Scan for the cell matching the given text and deliver its [X, Y] coordinate at center. 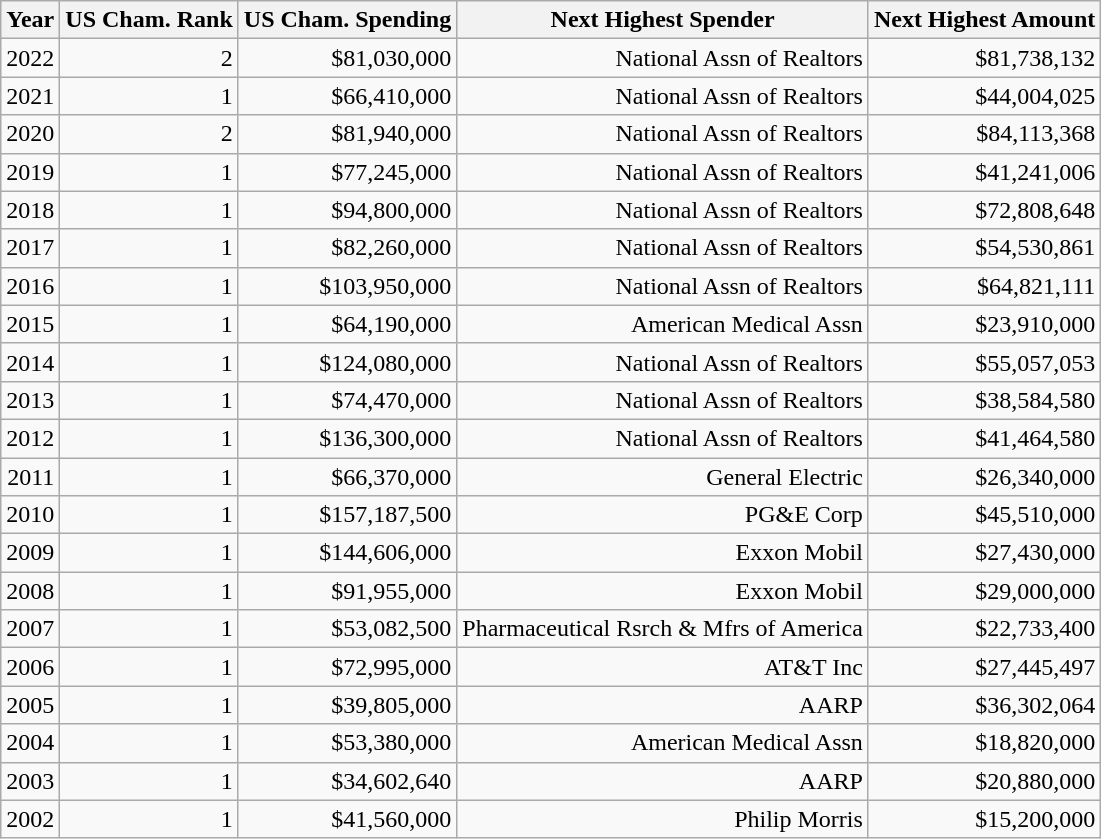
$55,057,053 [984, 362]
2006 [30, 667]
$26,340,000 [984, 477]
$64,821,111 [984, 286]
$41,241,006 [984, 172]
2004 [30, 743]
$39,805,000 [347, 705]
PG&E Corp [663, 515]
$72,808,648 [984, 210]
$72,995,000 [347, 667]
$77,245,000 [347, 172]
$94,800,000 [347, 210]
$84,113,368 [984, 134]
$53,082,500 [347, 629]
$103,950,000 [347, 286]
2005 [30, 705]
$54,530,861 [984, 248]
$91,955,000 [347, 591]
2013 [30, 400]
$74,470,000 [347, 400]
$82,260,000 [347, 248]
2010 [30, 515]
$36,302,064 [984, 705]
Pharmaceutical Rsrch & Mfrs of America [663, 629]
2003 [30, 781]
$124,080,000 [347, 362]
$157,187,500 [347, 515]
2011 [30, 477]
$20,880,000 [984, 781]
$29,000,000 [984, 591]
$66,410,000 [347, 96]
2020 [30, 134]
$18,820,000 [984, 743]
2008 [30, 591]
$22,733,400 [984, 629]
Year [30, 20]
$34,602,640 [347, 781]
Next Highest Amount [984, 20]
$81,738,132 [984, 58]
Philip Morris [663, 819]
2009 [30, 553]
2022 [30, 58]
$27,445,497 [984, 667]
2018 [30, 210]
2016 [30, 286]
General Electric [663, 477]
$41,560,000 [347, 819]
$64,190,000 [347, 324]
2007 [30, 629]
$81,030,000 [347, 58]
2012 [30, 438]
$41,464,580 [984, 438]
US Cham. Rank [149, 20]
2019 [30, 172]
2002 [30, 819]
2021 [30, 96]
$27,430,000 [984, 553]
$38,584,580 [984, 400]
$81,940,000 [347, 134]
$15,200,000 [984, 819]
$23,910,000 [984, 324]
2014 [30, 362]
$66,370,000 [347, 477]
$53,380,000 [347, 743]
$44,004,025 [984, 96]
$45,510,000 [984, 515]
$136,300,000 [347, 438]
AT&T Inc [663, 667]
2017 [30, 248]
US Cham. Spending [347, 20]
Next Highest Spender [663, 20]
$144,606,000 [347, 553]
2015 [30, 324]
